Scan for the cell matching the given text and deliver its [X, Y] coordinate at center. 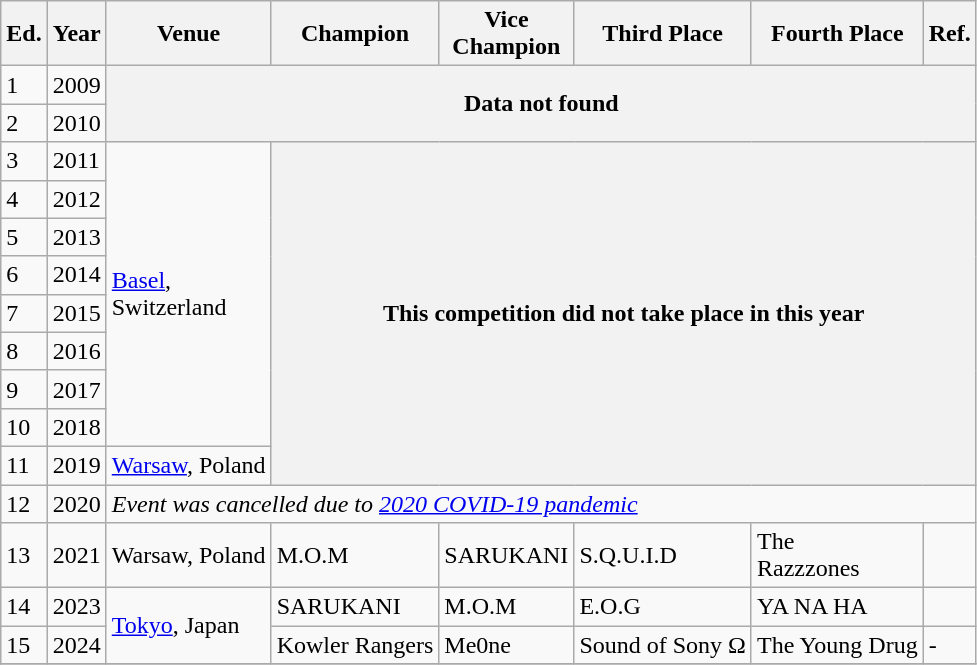
2023 [76, 607]
- [950, 645]
2018 [76, 427]
9 [24, 389]
2015 [76, 313]
14 [24, 607]
2021 [76, 556]
Data not found [541, 104]
Year [76, 34]
The Young Drug [837, 645]
E.O.G [663, 607]
6 [24, 275]
4 [24, 199]
2010 [76, 123]
2013 [76, 237]
2019 [76, 465]
8 [24, 351]
2017 [76, 389]
Venue [188, 34]
ViceChampion [506, 34]
S.Q.U.I.D [663, 556]
2016 [76, 351]
2012 [76, 199]
12 [24, 503]
15 [24, 645]
Tokyo, Japan [188, 626]
Fourth Place [837, 34]
YA NA HA [837, 607]
2 [24, 123]
TheRazzzones [837, 556]
2024 [76, 645]
5 [24, 237]
Event was cancelled due to 2020 COVID-19 pandemic [541, 503]
Third Place [663, 34]
2014 [76, 275]
Ed. [24, 34]
Sound of Sony Ω [663, 645]
13 [24, 556]
2020 [76, 503]
Champion [355, 34]
Ref. [950, 34]
Me0ne [506, 645]
3 [24, 161]
Basel,Switzerland [188, 294]
7 [24, 313]
11 [24, 465]
2009 [76, 85]
2011 [76, 161]
Kowler Rangers [355, 645]
10 [24, 427]
1 [24, 85]
This competition did not take place in this year [624, 314]
